Search for the cell housing the specified text and yield its [X, Y] center coordinate. 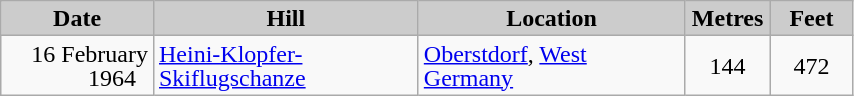
Heini-Klopfer-Skiflugschanze [286, 66]
Location [552, 18]
Feet [811, 18]
144 [728, 66]
16 February 1964 [78, 66]
Date [78, 18]
Hill [286, 18]
Oberstdorf, West Germany [552, 66]
Metres [728, 18]
472 [811, 66]
